Capture the cell that displays the provided text and extract its [x, y] central coordinate. 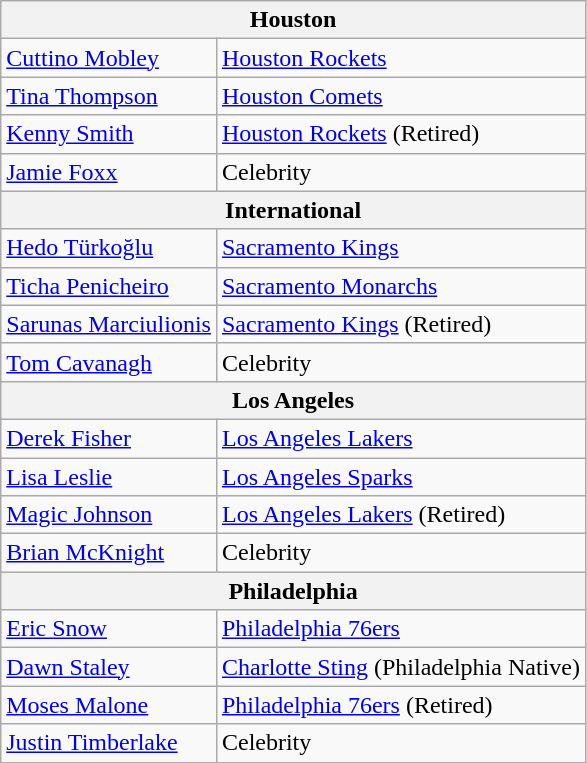
Philadelphia 76ers (Retired) [400, 705]
Tom Cavanagh [109, 362]
Derek Fisher [109, 438]
Los Angeles Lakers [400, 438]
Tina Thompson [109, 96]
Lisa Leslie [109, 477]
Sarunas Marciulionis [109, 324]
Houston Comets [400, 96]
Houston Rockets (Retired) [400, 134]
Los Angeles Sparks [400, 477]
Dawn Staley [109, 667]
Sacramento Monarchs [400, 286]
Philadelphia 76ers [400, 629]
Charlotte Sting (Philadelphia Native) [400, 667]
Eric Snow [109, 629]
Kenny Smith [109, 134]
Philadelphia [294, 591]
Brian McKnight [109, 553]
Sacramento Kings (Retired) [400, 324]
International [294, 210]
Ticha Penicheiro [109, 286]
Houston [294, 20]
Magic Johnson [109, 515]
Cuttino Mobley [109, 58]
Sacramento Kings [400, 248]
Houston Rockets [400, 58]
Moses Malone [109, 705]
Hedo Türkoğlu [109, 248]
Jamie Foxx [109, 172]
Los Angeles [294, 400]
Los Angeles Lakers (Retired) [400, 515]
Justin Timberlake [109, 743]
